Detect which cell encompasses the target text, then output its (X, Y) center coordinate. 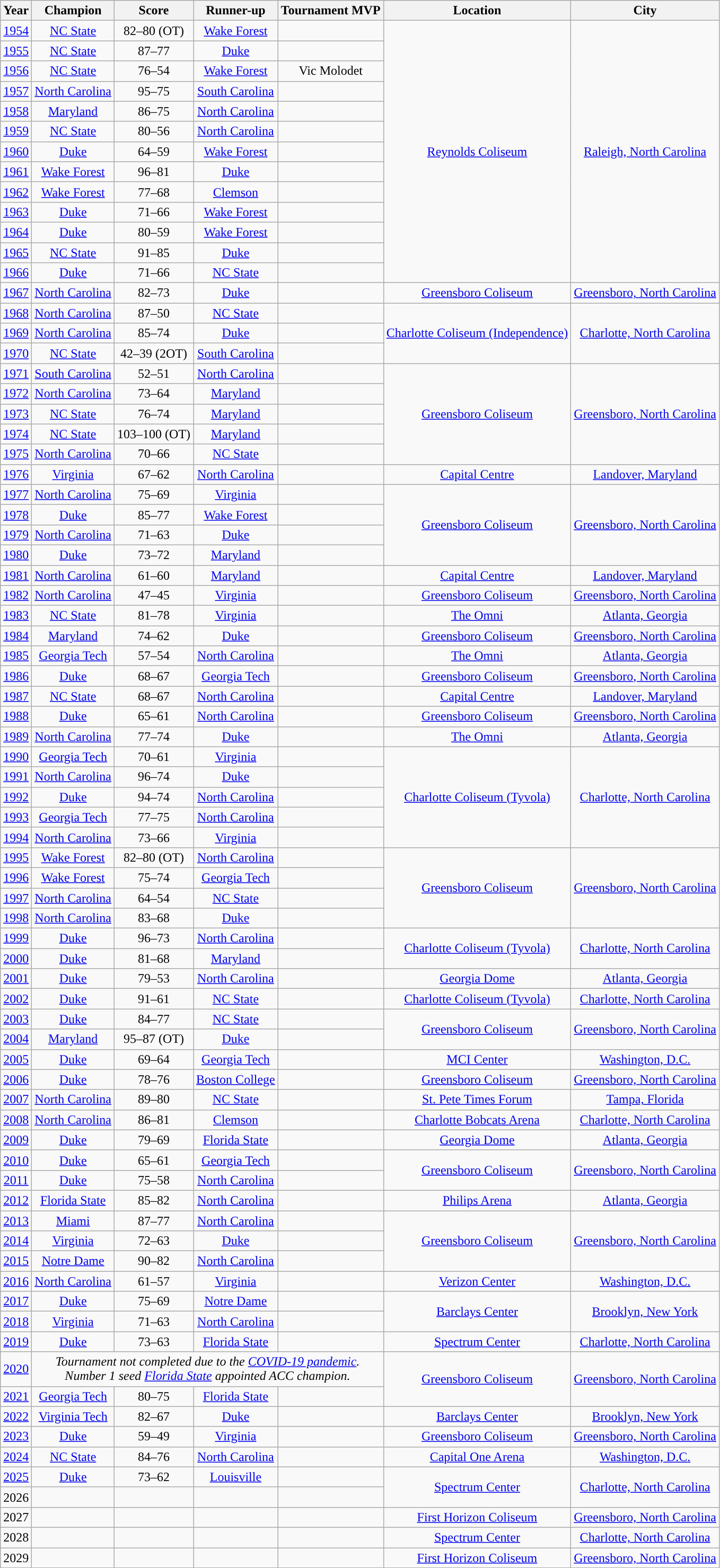
1967 (16, 293)
82–67 (154, 1416)
1954 (16, 31)
91–61 (154, 999)
1996 (16, 878)
2005 (16, 1059)
86–75 (154, 111)
64–59 (154, 152)
1972 (16, 394)
90–82 (154, 1261)
1974 (16, 434)
Charlotte Coliseum (Independence) (477, 333)
73–66 (154, 837)
2014 (16, 1241)
1981 (16, 575)
1963 (16, 212)
1959 (16, 131)
1990 (16, 757)
1960 (16, 152)
2021 (16, 1396)
1998 (16, 918)
83–68 (154, 918)
2007 (16, 1100)
Miami (73, 1220)
MCI Center (477, 1059)
81–68 (154, 959)
77–75 (154, 817)
59–49 (154, 1437)
Champion (73, 11)
1955 (16, 51)
2000 (16, 959)
1956 (16, 71)
72–63 (154, 1241)
89–80 (154, 1100)
79–69 (154, 1140)
77–74 (154, 737)
Location (477, 11)
91–85 (154, 253)
Capital One Arena (477, 1457)
Reynolds Coliseum (477, 152)
1965 (16, 253)
1979 (16, 535)
61–60 (154, 575)
61–57 (154, 1281)
96–73 (154, 938)
95–87 (OT) (154, 1039)
47–45 (154, 596)
79–53 (154, 979)
86–81 (154, 1120)
1994 (16, 837)
2023 (16, 1437)
2011 (16, 1180)
85–77 (154, 515)
City (645, 11)
2019 (16, 1342)
80–59 (154, 232)
Runner-up (236, 11)
95–75 (154, 91)
2020 (16, 1369)
2013 (16, 1220)
96–81 (154, 172)
Boston College (236, 1079)
1957 (16, 91)
1984 (16, 636)
2025 (16, 1477)
Vic Molodet (331, 71)
75–74 (154, 878)
Score (154, 11)
2009 (16, 1140)
Charlotte Bobcats Arena (477, 1120)
73–72 (154, 555)
1982 (16, 596)
1988 (16, 716)
1970 (16, 353)
80–75 (154, 1396)
67–62 (154, 474)
Verizon Center (477, 1281)
1992 (16, 797)
1958 (16, 111)
1995 (16, 857)
1969 (16, 333)
2024 (16, 1457)
74–62 (154, 636)
57–54 (154, 656)
70–61 (154, 757)
St. Pete Times Forum (477, 1100)
Tampa, Florida (645, 1100)
Tournament not completed due to the COVID-19 pandemic.Number 1 seed Florida State appointed ACC champion. (208, 1369)
1962 (16, 192)
96–74 (154, 777)
94–74 (154, 797)
2029 (16, 1557)
1993 (16, 817)
85–82 (154, 1200)
2012 (16, 1200)
2028 (16, 1537)
1999 (16, 938)
77–68 (154, 192)
Louisville (236, 1477)
2004 (16, 1039)
76–74 (154, 414)
2015 (16, 1261)
1989 (16, 737)
Year (16, 11)
70–66 (154, 454)
2016 (16, 1281)
Raleigh, North Carolina (645, 152)
52–51 (154, 374)
1987 (16, 696)
1977 (16, 494)
1961 (16, 172)
78–76 (154, 1079)
42–39 (2OT) (154, 353)
2001 (16, 979)
2018 (16, 1322)
Tournament MVP (331, 11)
1978 (16, 515)
103–100 (OT) (154, 434)
2026 (16, 1497)
64–54 (154, 898)
2002 (16, 999)
1976 (16, 474)
73–63 (154, 1342)
1986 (16, 676)
69–64 (154, 1059)
84–77 (154, 1019)
81–78 (154, 616)
1983 (16, 616)
1968 (16, 313)
1966 (16, 273)
Philips Arena (477, 1200)
2017 (16, 1301)
73–64 (154, 394)
1971 (16, 374)
1975 (16, 454)
2006 (16, 1079)
76–54 (154, 71)
2008 (16, 1120)
1997 (16, 898)
82–73 (154, 293)
80–56 (154, 131)
1980 (16, 555)
1964 (16, 232)
1973 (16, 414)
2010 (16, 1160)
87–50 (154, 313)
1991 (16, 777)
84–76 (154, 1457)
85–74 (154, 333)
Virginia Tech (73, 1416)
75–58 (154, 1180)
73–62 (154, 1477)
2003 (16, 1019)
1985 (16, 656)
2022 (16, 1416)
2027 (16, 1517)
